Provide the [X, Y] coordinate of the cell's center where the given text is located.  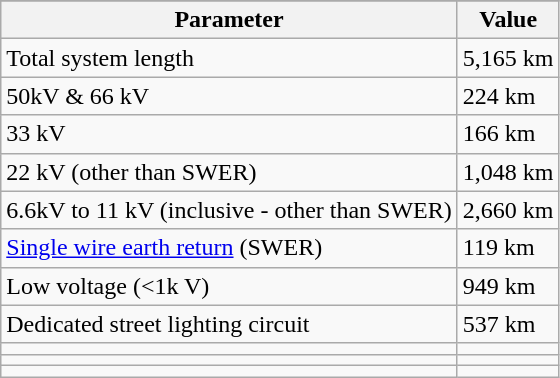
33 kV [230, 134]
Dedicated street lighting circuit [230, 324]
224 km [508, 96]
Single wire earth return (SWER) [230, 248]
6.6kV to 11 kV (inclusive - other than SWER) [230, 210]
Parameter [230, 20]
949 km [508, 286]
166 km [508, 134]
1,048 km [508, 172]
50kV & 66 kV [230, 96]
Total system length [230, 58]
Low voltage (<1k V) [230, 286]
5,165 km [508, 58]
2,660 km [508, 210]
22 kV (other than SWER) [230, 172]
537 km [508, 324]
119 km [508, 248]
Value [508, 20]
